Determine the (x, y) coordinate at the center of the cell enclosing the given text.  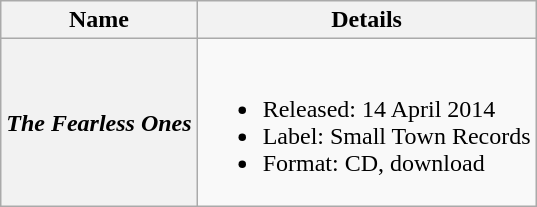
The Fearless Ones (99, 122)
Name (99, 20)
Details (366, 20)
Released: 14 April 2014Label: Small Town RecordsFormat: CD, download (366, 122)
